Scan for the cell matching the given text and deliver its [X, Y] coordinate at center. 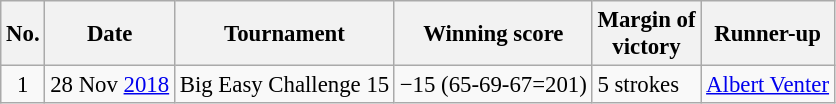
Margin ofvictory [646, 34]
Albert Venter [768, 85]
No. [23, 34]
Tournament [284, 34]
Winning score [493, 34]
Date [110, 34]
Big Easy Challenge 15 [284, 85]
−15 (65-69-67=201) [493, 85]
5 strokes [646, 85]
1 [23, 85]
Runner-up [768, 34]
28 Nov 2018 [110, 85]
